Detect which cell encompasses the target text, then output its [X, Y] center coordinate. 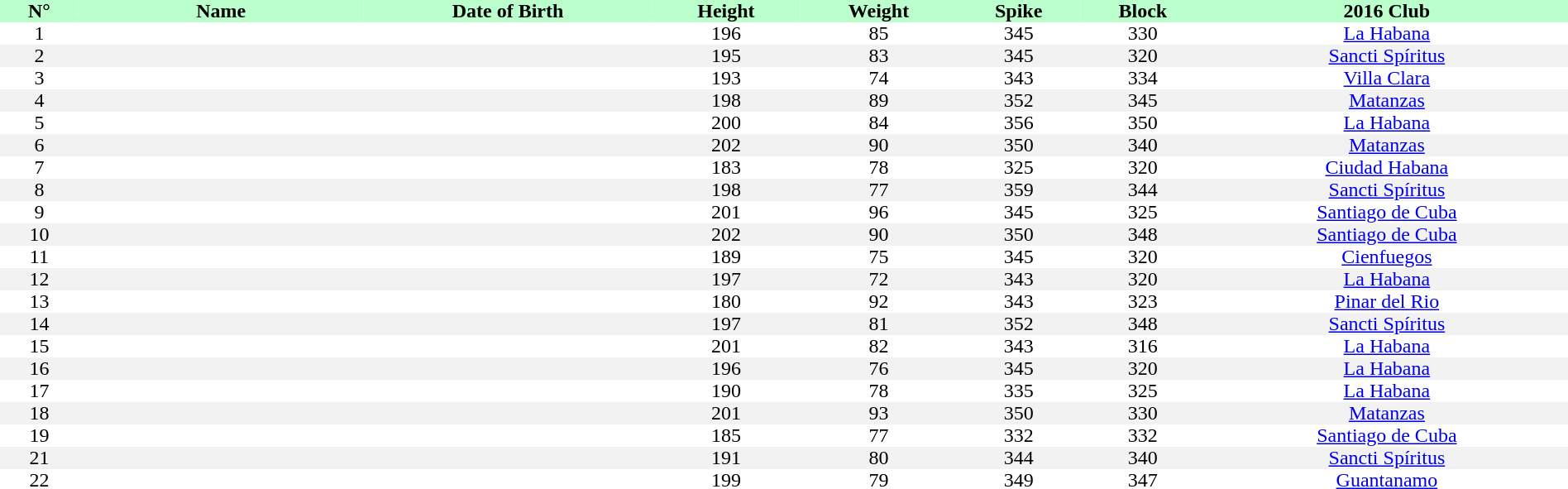
76 [879, 369]
Pinar del Rio [1387, 301]
Weight [879, 12]
9 [40, 212]
75 [879, 256]
85 [879, 33]
5 [40, 122]
81 [879, 324]
Cienfuegos [1387, 256]
Height [726, 12]
92 [879, 301]
19 [40, 435]
7 [40, 167]
93 [879, 414]
83 [879, 56]
334 [1143, 78]
189 [726, 256]
Date of Birth [508, 12]
11 [40, 256]
Block [1143, 12]
191 [726, 458]
6 [40, 146]
14 [40, 324]
Name [222, 12]
N° [40, 12]
Ciudad Habana [1387, 167]
12 [40, 280]
80 [879, 458]
84 [879, 122]
72 [879, 280]
195 [726, 56]
185 [726, 435]
96 [879, 212]
323 [1143, 301]
193 [726, 78]
13 [40, 301]
316 [1143, 346]
180 [726, 301]
10 [40, 235]
21 [40, 458]
359 [1018, 190]
89 [879, 101]
3 [40, 78]
16 [40, 369]
335 [1018, 391]
74 [879, 78]
190 [726, 391]
356 [1018, 122]
18 [40, 414]
2 [40, 56]
Villa Clara [1387, 78]
17 [40, 391]
183 [726, 167]
82 [879, 346]
Spike [1018, 12]
200 [726, 122]
2016 Club [1387, 12]
8 [40, 190]
4 [40, 101]
15 [40, 346]
1 [40, 33]
